Extract the (x, y) coordinate from the center of the cell holding the provided text.  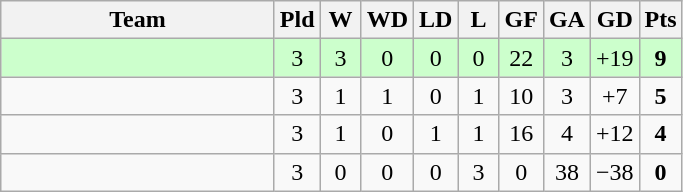
GA (566, 20)
L (478, 20)
+19 (614, 58)
Team (138, 20)
LD (436, 20)
Pld (297, 20)
5 (660, 96)
W (340, 20)
GD (614, 20)
−38 (614, 172)
Pts (660, 20)
16 (521, 134)
10 (521, 96)
GF (521, 20)
38 (566, 172)
22 (521, 58)
+12 (614, 134)
9 (660, 58)
WD (387, 20)
+7 (614, 96)
